Return the [X, Y] coordinate for the center point of the cell that contains the specified text.  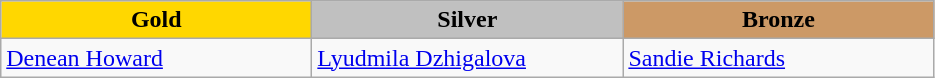
Silver [468, 20]
Gold [156, 20]
Denean Howard [156, 58]
Sandie Richards [778, 58]
Lyudmila Dzhigalova [468, 58]
Bronze [778, 20]
